Return (X, Y) of the center of cell containing provided text 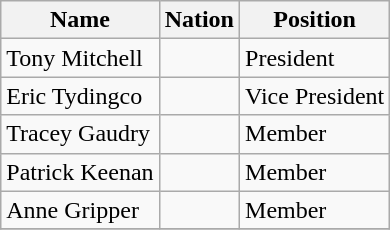
Tracey Gaudry (80, 134)
Position (315, 20)
Nation (199, 20)
Vice President (315, 96)
Eric Tydingco (80, 96)
President (315, 58)
Anne Gripper (80, 210)
Name (80, 20)
Patrick Keenan (80, 172)
Tony Mitchell (80, 58)
